Search for the cell housing the specified text and yield its [X, Y] center coordinate. 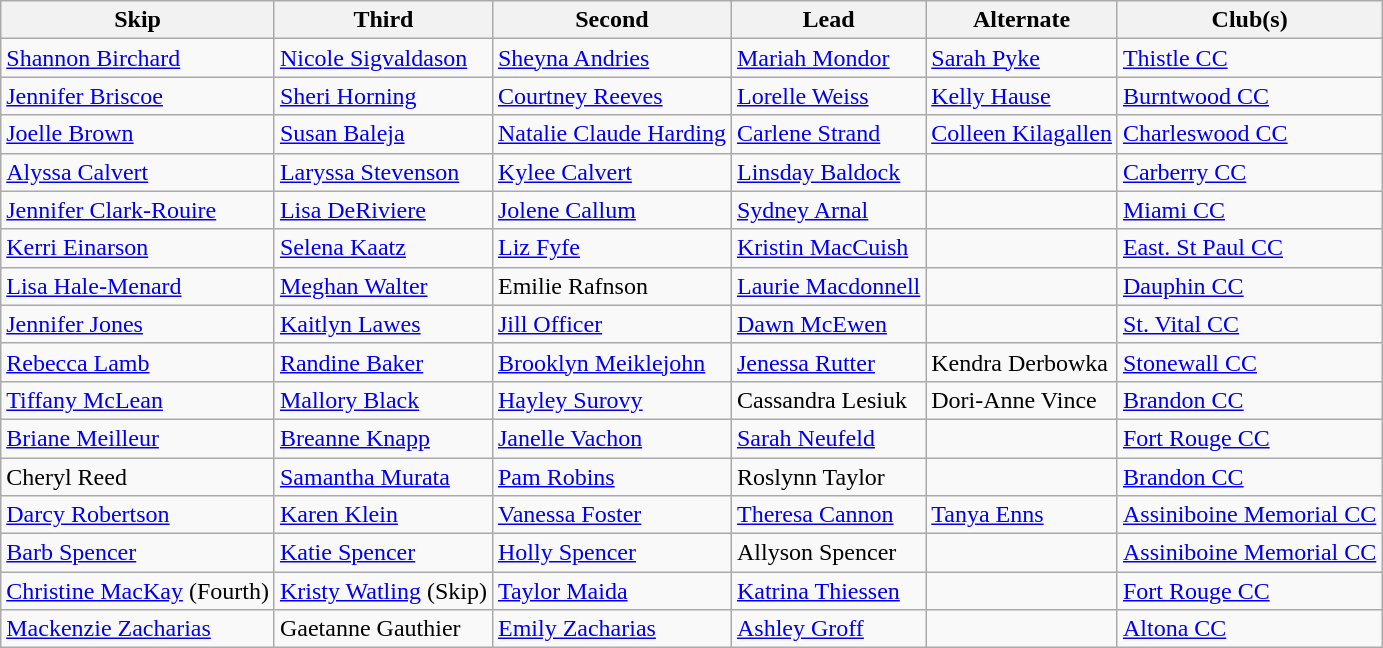
Jill Officer [612, 324]
Mallory Black [383, 400]
Christine MacKay (Fourth) [138, 591]
Altona CC [1249, 629]
Katrina Thiessen [828, 591]
Sarah Neufeld [828, 438]
Taylor Maida [612, 591]
Alyssa Calvert [138, 172]
Hayley Surovy [612, 400]
Miami CC [1249, 210]
Karen Klein [383, 515]
Carlene Strand [828, 134]
Joelle Brown [138, 134]
Brooklyn Meiklejohn [612, 362]
Cheryl Reed [138, 477]
Jennifer Clark-Rouire [138, 210]
Alternate [1022, 20]
Courtney Reeves [612, 96]
Janelle Vachon [612, 438]
Club(s) [1249, 20]
Burntwood CC [1249, 96]
Natalie Claude Harding [612, 134]
Holly Spencer [612, 553]
Meghan Walter [383, 286]
Cassandra Lesiuk [828, 400]
Tiffany McLean [138, 400]
Kerri Einarson [138, 248]
Vanessa Foster [612, 515]
Emily Zacharias [612, 629]
Theresa Cannon [828, 515]
Tanya Enns [1022, 515]
Susan Baleja [383, 134]
Shannon Birchard [138, 58]
Jennifer Briscoe [138, 96]
Mackenzie Zacharias [138, 629]
Kendra Derbowka [1022, 362]
Dawn McEwen [828, 324]
Katie Spencer [383, 553]
Colleen Kilagallen [1022, 134]
Dauphin CC [1249, 286]
Roslynn Taylor [828, 477]
Kristin MacCuish [828, 248]
Sarah Pyke [1022, 58]
Lead [828, 20]
Sydney Arnal [828, 210]
Sheyna Andries [612, 58]
Breanne Knapp [383, 438]
Lisa Hale-Menard [138, 286]
Barb Spencer [138, 553]
Second [612, 20]
Linsday Baldock [828, 172]
East. St Paul CC [1249, 248]
Carberry CC [1249, 172]
Liz Fyfe [612, 248]
Charleswood CC [1249, 134]
Jolene Callum [612, 210]
Darcy Robertson [138, 515]
Selena Kaatz [383, 248]
Ashley Groff [828, 629]
Jennifer Jones [138, 324]
Samantha Murata [383, 477]
Nicole Sigvaldason [383, 58]
Rebecca Lamb [138, 362]
Briane Meilleur [138, 438]
Laurie Macdonnell [828, 286]
Pam Robins [612, 477]
Skip [138, 20]
Kylee Calvert [612, 172]
Stonewall CC [1249, 362]
Kelly Hause [1022, 96]
Third [383, 20]
Laryssa Stevenson [383, 172]
Gaetanne Gauthier [383, 629]
Mariah Mondor [828, 58]
Dori-Anne Vince [1022, 400]
Allyson Spencer [828, 553]
St. Vital CC [1249, 324]
Kristy Watling (Skip) [383, 591]
Sheri Horning [383, 96]
Lisa DeRiviere [383, 210]
Thistle CC [1249, 58]
Emilie Rafnson [612, 286]
Jenessa Rutter [828, 362]
Lorelle Weiss [828, 96]
Kaitlyn Lawes [383, 324]
Randine Baker [383, 362]
